Scan for the cell matching the given text and deliver its (X, Y) coordinate at center. 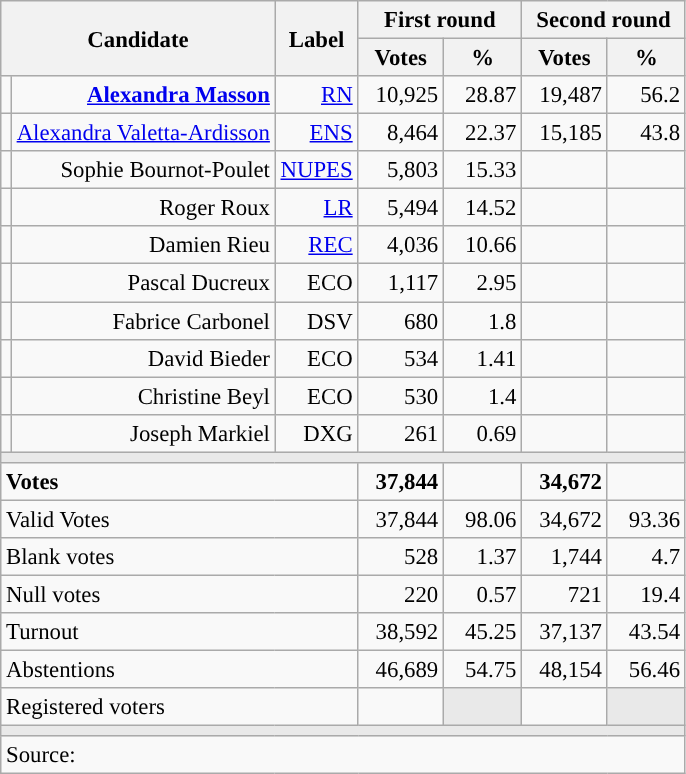
528 (401, 557)
1.37 (483, 557)
46,689 (401, 670)
56.46 (646, 670)
5,494 (401, 208)
37,137 (565, 632)
Candidate (138, 38)
45.25 (483, 632)
1.41 (483, 358)
Source: (344, 755)
DSV (316, 321)
8,464 (401, 133)
1,117 (401, 283)
15,185 (565, 133)
Joseph Markiel (143, 433)
NUPES (316, 170)
22.37 (483, 133)
Null votes (180, 594)
19,487 (565, 95)
1,744 (565, 557)
Blank votes (180, 557)
Turnout (180, 632)
1.4 (483, 396)
REC (316, 245)
1.8 (483, 321)
Valid Votes (180, 519)
0.69 (483, 433)
Alexandra Valetta-Ardisson (143, 133)
0.57 (483, 594)
14.52 (483, 208)
38,592 (401, 632)
First round (440, 20)
43.8 (646, 133)
93.36 (646, 519)
Sophie Bournot-Poulet (143, 170)
10.66 (483, 245)
220 (401, 594)
Fabrice Carbonel (143, 321)
LR (316, 208)
56.2 (646, 95)
ENS (316, 133)
534 (401, 358)
RN (316, 95)
48,154 (565, 670)
19.4 (646, 594)
5,803 (401, 170)
Second round (604, 20)
54.75 (483, 670)
DXG (316, 433)
Pascal Ducreux (143, 283)
10,925 (401, 95)
4.7 (646, 557)
530 (401, 396)
2.95 (483, 283)
Alexandra Masson (143, 95)
98.06 (483, 519)
28.87 (483, 95)
261 (401, 433)
David Bieder (143, 358)
680 (401, 321)
Label (316, 38)
Roger Roux (143, 208)
4,036 (401, 245)
15.33 (483, 170)
Abstentions (180, 670)
43.54 (646, 632)
721 (565, 594)
Registered voters (180, 707)
Christine Beyl (143, 396)
Damien Rieu (143, 245)
